Determine the (x, y) coordinate at the center of the cell enclosing the given text.  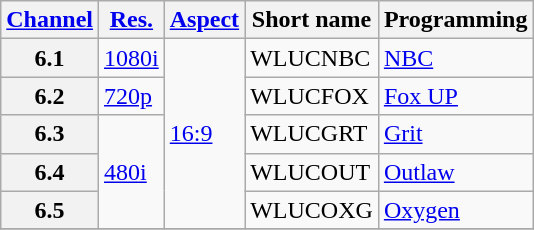
Channel (50, 20)
Fox UP (456, 96)
Oxygen (456, 210)
1080i (132, 58)
6.5 (50, 210)
NBC (456, 58)
6.3 (50, 134)
WLUCNBC (312, 58)
Grit (456, 134)
480i (132, 172)
Outlaw (456, 172)
Aspect (204, 20)
WLUCGRT (312, 134)
Res. (132, 20)
6.1 (50, 58)
6.4 (50, 172)
WLUCOXG (312, 210)
720p (132, 96)
WLUCFOX (312, 96)
Short name (312, 20)
6.2 (50, 96)
16:9 (204, 134)
Programming (456, 20)
WLUCOUT (312, 172)
